Capture the cell that displays the provided text and extract its [X, Y] central coordinate. 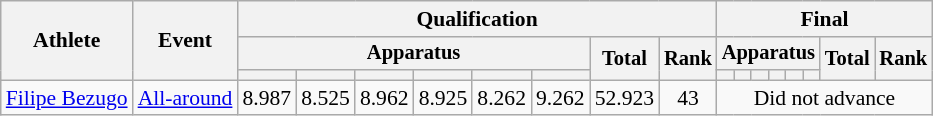
Qualification [476, 19]
8.525 [326, 98]
52.923 [624, 98]
Athlete [67, 40]
9.262 [560, 98]
8.987 [266, 98]
8.262 [502, 98]
8.962 [384, 98]
43 [688, 98]
8.925 [444, 98]
Final [824, 19]
Filipe Bezugo [67, 98]
Did not advance [824, 98]
Event [186, 40]
All-around [186, 98]
